Provide the [X, Y] coordinate of the cell's center where the given text is located.  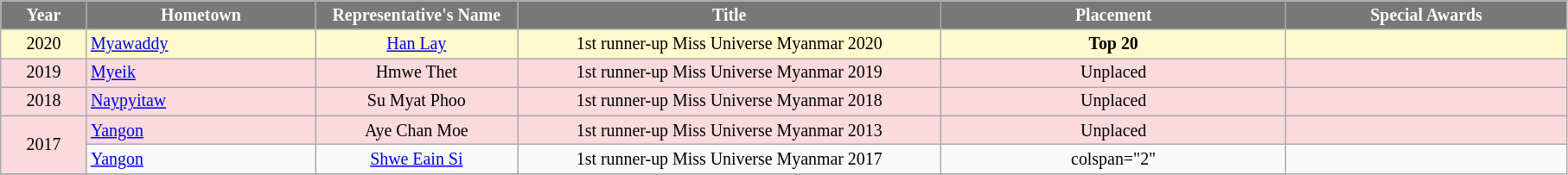
1st runner-up Miss Universe Myanmar 2017 [730, 159]
colspan="2" [1113, 159]
Year [43, 16]
1st runner-up Miss Universe Myanmar 2019 [730, 72]
1st runner-up Miss Universe Myanmar 2020 [730, 43]
2019 [43, 72]
Placement [1113, 16]
Myeik [201, 72]
1st runner-up Miss Universe Myanmar 2018 [730, 102]
Shwe Eain Si [417, 159]
Naypyitaw [201, 102]
Myawaddy [201, 43]
Special Awards [1426, 16]
1st runner-up Miss Universe Myanmar 2013 [730, 131]
Hmwe Thet [417, 72]
Su Myat Phoo [417, 102]
2020 [43, 43]
2018 [43, 102]
Hometown [201, 16]
Han Lay [417, 43]
2017 [43, 145]
Top 20 [1113, 43]
Aye Chan Moe [417, 131]
Representative's Name [417, 16]
Title [730, 16]
